Return (X, Y) of the center of cell containing provided text 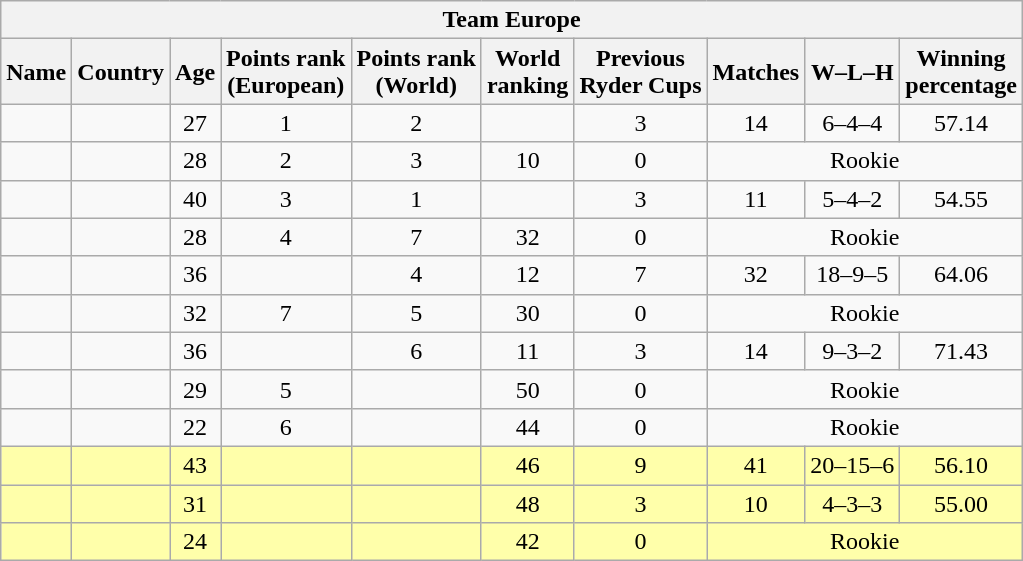
4–3–3 (852, 503)
Team Europe (512, 20)
30 (527, 313)
PreviousRyder Cups (640, 72)
24 (196, 542)
22 (196, 427)
9 (640, 465)
71.43 (962, 351)
54.55 (962, 199)
29 (196, 389)
41 (756, 465)
27 (196, 123)
56.10 (962, 465)
46 (527, 465)
Winningpercentage (962, 72)
20–15–6 (852, 465)
42 (527, 542)
Worldranking (527, 72)
57.14 (962, 123)
Country (121, 72)
5–4–2 (852, 199)
Matches (756, 72)
Age (196, 72)
9–3–2 (852, 351)
6–4–4 (852, 123)
64.06 (962, 275)
55.00 (962, 503)
50 (527, 389)
Name (36, 72)
Points rank(European) (286, 72)
W–L–H (852, 72)
12 (527, 275)
48 (527, 503)
44 (527, 427)
18–9–5 (852, 275)
31 (196, 503)
Points rank(World) (416, 72)
40 (196, 199)
43 (196, 465)
